Scan for the cell matching the given text and deliver its (X, Y) coordinate at center. 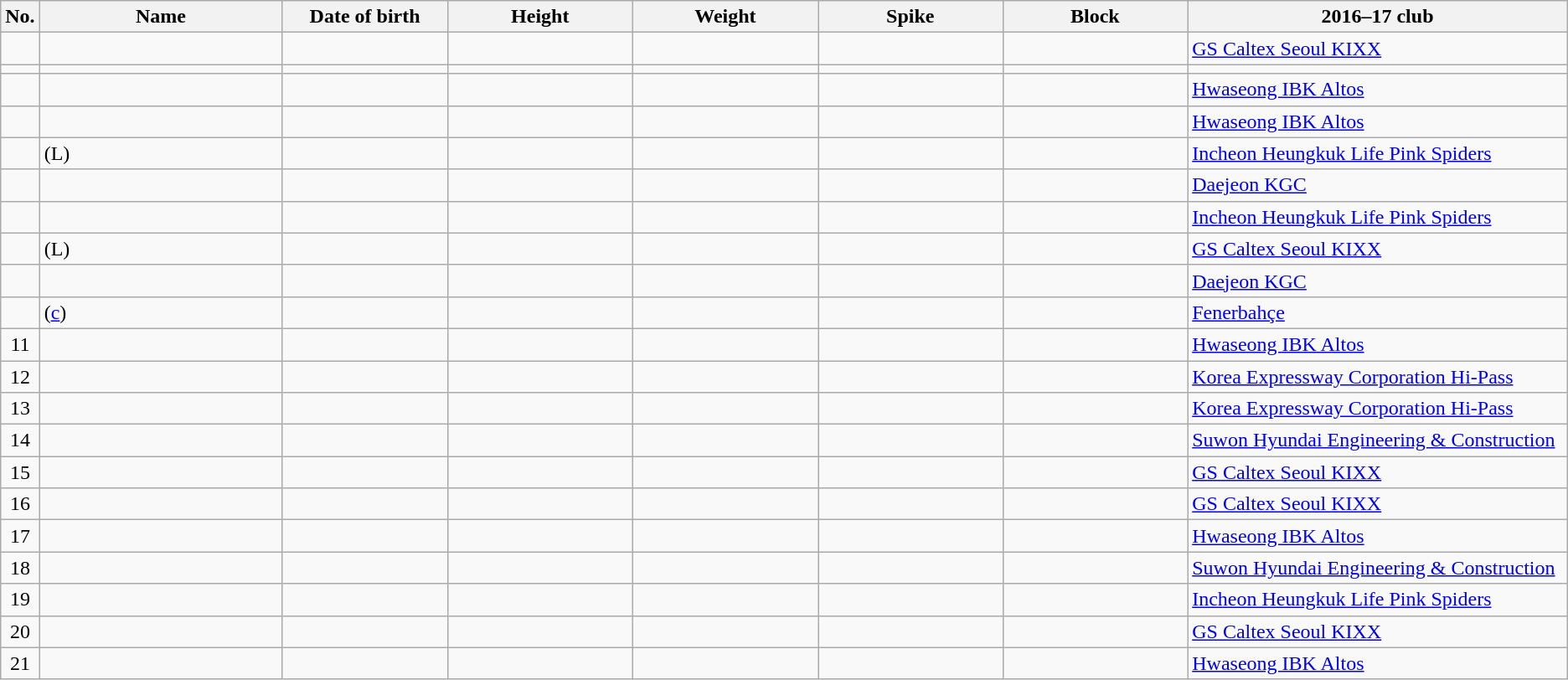
11 (20, 344)
18 (20, 568)
13 (20, 409)
19 (20, 600)
(c) (161, 312)
No. (20, 17)
Date of birth (365, 17)
Spike (910, 17)
16 (20, 504)
Block (1096, 17)
15 (20, 472)
Weight (725, 17)
17 (20, 536)
20 (20, 631)
14 (20, 440)
2016–17 club (1378, 17)
Height (539, 17)
Fenerbahçe (1378, 312)
21 (20, 663)
Name (161, 17)
12 (20, 376)
